Return [x, y] of the center of cell containing provided text 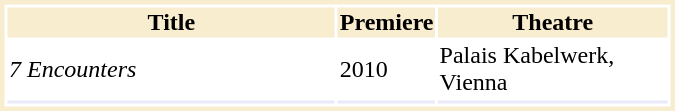
Theatre [552, 23]
Palais Kabelwerk, Vienna [552, 68]
Premiere [386, 23]
2010 [386, 68]
Title [172, 23]
7 Encounters [172, 68]
